Determine the [x, y] coordinate at the center of the cell enclosing the given text.  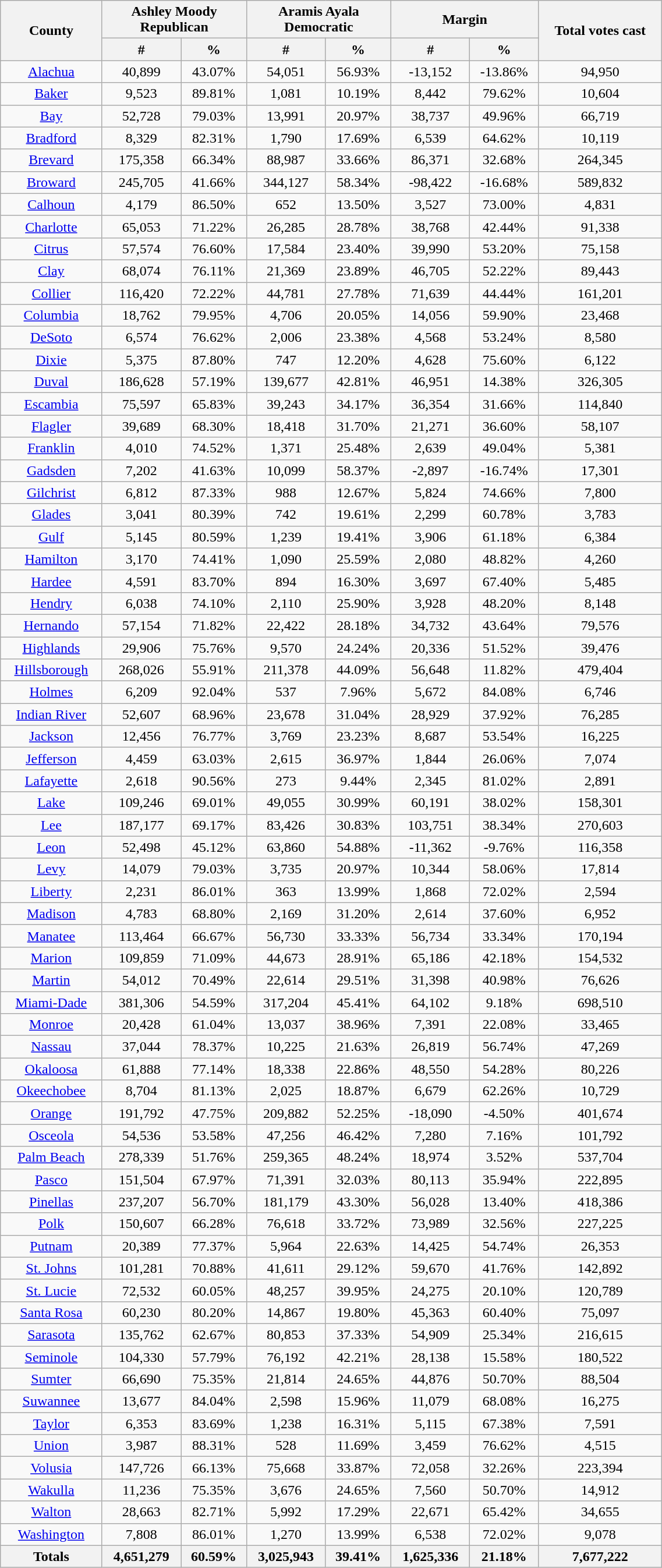
59,670 [430, 1268]
76.60% [214, 249]
66.13% [214, 1468]
Gulf [51, 537]
14,079 [141, 869]
4,515 [600, 1446]
Taylor [51, 1424]
344,127 [285, 182]
4,179 [141, 204]
17,301 [600, 470]
191,792 [141, 1113]
62.67% [214, 1335]
Washington [51, 1534]
19.41% [359, 537]
Franklin [51, 448]
Nassau [51, 1047]
14,867 [285, 1312]
237,207 [141, 1202]
23,468 [600, 316]
Holmes [51, 692]
55.91% [214, 670]
52,607 [141, 714]
17,814 [600, 869]
57.79% [214, 1357]
4,651,279 [141, 1556]
87.33% [214, 493]
211,378 [285, 670]
77.37% [214, 1246]
31,398 [430, 980]
3,906 [430, 537]
18,974 [430, 1158]
3,170 [141, 559]
33.72% [359, 1224]
-16.74% [504, 470]
80.20% [214, 1312]
4,783 [141, 914]
16,275 [600, 1401]
41.76% [504, 1268]
Brevard [51, 160]
75.60% [504, 360]
66,719 [600, 116]
74.41% [214, 559]
68.30% [214, 426]
47,256 [285, 1135]
Putnam [51, 1246]
39,476 [600, 648]
29.51% [359, 980]
56,730 [285, 936]
Charlotte [51, 226]
66.34% [214, 160]
Collier [51, 293]
57,574 [141, 249]
24.24% [359, 648]
7,800 [600, 493]
56,028 [430, 1202]
8,704 [141, 1091]
21,271 [430, 426]
19.61% [359, 515]
29,906 [141, 648]
18,762 [141, 316]
109,246 [141, 803]
209,882 [285, 1113]
25.34% [504, 1335]
43.07% [214, 72]
87.80% [214, 360]
6,952 [600, 914]
273 [285, 781]
4,010 [141, 448]
42.81% [359, 382]
Levy [51, 869]
66.67% [214, 936]
2,110 [285, 603]
Alachua [51, 72]
22.86% [359, 1069]
33,465 [600, 1025]
31.70% [359, 426]
10,604 [600, 94]
14,056 [430, 316]
7,074 [600, 759]
39,990 [430, 249]
63.03% [214, 759]
2,598 [285, 1401]
64,102 [430, 1002]
69.17% [214, 825]
35.94% [504, 1180]
Leon [51, 847]
Calhoun [51, 204]
Osceola [51, 1135]
-98,422 [430, 182]
53.58% [214, 1135]
54.74% [504, 1246]
1,844 [430, 759]
43.30% [359, 1202]
Liberty [51, 891]
6,538 [430, 1534]
45.12% [214, 847]
2,299 [430, 515]
6,746 [600, 692]
5,964 [285, 1246]
2,639 [430, 448]
114,840 [600, 404]
74.10% [214, 603]
11,079 [430, 1401]
60.59% [214, 1556]
14,912 [600, 1490]
Highlands [51, 648]
74.52% [214, 448]
150,607 [141, 1224]
10,225 [285, 1047]
25.48% [359, 448]
79.95% [214, 316]
80.39% [214, 515]
2,594 [600, 891]
Dixie [51, 360]
88.31% [214, 1446]
101,792 [600, 1135]
1,081 [285, 94]
48,550 [430, 1069]
58.06% [504, 869]
10,729 [600, 1091]
39.41% [359, 1556]
-11,362 [430, 847]
Broward [51, 182]
-9.76% [504, 847]
St. Lucie [51, 1290]
28,663 [141, 1512]
88,987 [285, 160]
Union [51, 1446]
21.63% [359, 1047]
St. Johns [51, 1268]
22,422 [285, 625]
89.81% [214, 94]
Gadsden [51, 470]
54.88% [359, 847]
48.82% [504, 559]
33.33% [359, 936]
223,394 [600, 1468]
Citrus [51, 249]
56.70% [214, 1202]
Lafayette [51, 781]
24,275 [430, 1290]
135,762 [141, 1335]
37.92% [504, 714]
36.97% [359, 759]
4,568 [430, 338]
75.76% [214, 648]
54,909 [430, 1335]
44,781 [285, 293]
84.08% [504, 692]
39,689 [141, 426]
139,677 [285, 382]
Clay [51, 271]
13.40% [504, 1202]
Jackson [51, 737]
175,358 [141, 160]
21,369 [285, 271]
26,819 [430, 1047]
10,119 [600, 138]
30.83% [359, 825]
58,107 [600, 426]
20,336 [430, 648]
61,888 [141, 1069]
589,832 [600, 182]
2,231 [141, 891]
245,705 [141, 182]
68.96% [214, 714]
46,705 [430, 271]
37,044 [141, 1047]
3,735 [285, 869]
Okaloosa [51, 1069]
65.83% [214, 404]
81.13% [214, 1091]
988 [285, 493]
75,668 [285, 1468]
32.03% [359, 1180]
7,560 [430, 1490]
38.96% [359, 1025]
66.28% [214, 1224]
1,625,336 [430, 1556]
22,671 [430, 1512]
479,404 [600, 670]
56.74% [504, 1047]
747 [285, 360]
91,338 [600, 226]
9.18% [504, 1002]
23.89% [359, 271]
32.68% [504, 160]
68.08% [504, 1401]
363 [285, 891]
26,353 [600, 1246]
63,860 [285, 847]
1,270 [285, 1534]
5,992 [285, 1512]
14.38% [504, 382]
43.64% [504, 625]
76.11% [214, 271]
38,768 [430, 226]
62.26% [504, 1091]
8,442 [430, 94]
60.05% [214, 1290]
56,648 [430, 670]
51.76% [214, 1158]
264,345 [600, 160]
3,459 [430, 1446]
79.62% [504, 94]
5,145 [141, 537]
72,532 [141, 1290]
48,257 [285, 1290]
Gilchrist [51, 493]
71.22% [214, 226]
Escambia [51, 404]
56.93% [359, 72]
4,591 [141, 581]
Indian River [51, 714]
259,365 [285, 1158]
29.12% [359, 1268]
528 [285, 1446]
81.02% [504, 781]
158,301 [600, 803]
52.25% [359, 1113]
72.22% [214, 293]
17.29% [359, 1512]
7,677,222 [600, 1556]
75,597 [141, 404]
222,895 [600, 1180]
61.18% [504, 537]
894 [285, 581]
Marion [51, 958]
9,523 [141, 94]
65.42% [504, 1512]
151,504 [141, 1180]
21,814 [285, 1379]
13,037 [285, 1025]
67.38% [504, 1424]
23.40% [359, 249]
28,929 [430, 714]
82.71% [214, 1512]
13.50% [359, 204]
20.05% [359, 316]
186,628 [141, 382]
33.87% [359, 1468]
32.26% [504, 1468]
3,676 [285, 1490]
71.82% [214, 625]
104,330 [141, 1357]
38.02% [504, 803]
Jefferson [51, 759]
49,055 [285, 803]
6,539 [430, 138]
17,584 [285, 249]
7,808 [141, 1534]
103,751 [430, 825]
Baker [51, 94]
76,618 [285, 1224]
49.96% [504, 116]
Lake [51, 803]
20,428 [141, 1025]
10,344 [430, 869]
Hendry [51, 603]
142,892 [600, 1268]
5,375 [141, 360]
698,510 [600, 1002]
652 [285, 204]
154,532 [600, 958]
28.78% [359, 226]
Wakulla [51, 1490]
76.77% [214, 737]
Aramis AyalaDemocratic [318, 20]
7.96% [359, 692]
86,371 [430, 160]
94,950 [600, 72]
54.28% [504, 1069]
38,737 [430, 116]
8,580 [600, 338]
6,574 [141, 338]
67.40% [504, 581]
75,097 [600, 1312]
278,339 [141, 1158]
4,706 [285, 316]
82.31% [214, 138]
11.69% [359, 1446]
28.18% [359, 625]
3,928 [430, 603]
23.23% [359, 737]
6,812 [141, 493]
37.33% [359, 1335]
53.20% [504, 249]
-2,897 [430, 470]
Santa Rosa [51, 1312]
44.44% [504, 293]
52,728 [141, 116]
4,831 [600, 204]
25.59% [359, 559]
Pasco [51, 1180]
Sarasota [51, 1335]
1,239 [285, 537]
12,456 [141, 737]
51.52% [504, 648]
60.78% [504, 515]
52.22% [504, 271]
Hernando [51, 625]
2,615 [285, 759]
5,115 [430, 1424]
92.04% [214, 692]
80,113 [430, 1180]
Polk [51, 1224]
Palm Beach [51, 1158]
18,418 [285, 426]
-4.50% [504, 1113]
109,859 [141, 958]
83.69% [214, 1424]
5,485 [600, 581]
6,209 [141, 692]
88,504 [600, 1379]
5,381 [600, 448]
86.50% [214, 204]
1,790 [285, 138]
120,789 [600, 1290]
Monroe [51, 1025]
22.08% [504, 1025]
4,628 [430, 360]
Hardee [51, 581]
60,191 [430, 803]
44,876 [430, 1379]
6,122 [600, 360]
34,732 [430, 625]
57.19% [214, 382]
57,154 [141, 625]
2,891 [600, 781]
Bay [51, 116]
270,603 [600, 825]
71,391 [285, 1180]
6,353 [141, 1424]
Volusia [51, 1468]
74.66% [504, 493]
59.90% [504, 316]
116,358 [600, 847]
39,243 [285, 404]
3,783 [600, 515]
15.96% [359, 1401]
76,285 [600, 714]
Lee [51, 825]
65,186 [430, 958]
180,522 [600, 1357]
187,177 [141, 825]
1,238 [285, 1424]
Walton [51, 1512]
52,498 [141, 847]
Ashley MoodyRepublican [174, 20]
8,148 [600, 603]
42.18% [504, 958]
Sumter [51, 1379]
4,459 [141, 759]
9,078 [600, 1534]
-18,090 [430, 1113]
41.63% [214, 470]
161,201 [600, 293]
42.21% [359, 1357]
Flagler [51, 426]
46,951 [430, 382]
48.24% [359, 1158]
116,420 [141, 293]
381,306 [141, 1002]
80,853 [285, 1335]
39.95% [359, 1290]
16.30% [359, 581]
1,090 [285, 559]
20.10% [504, 1290]
418,386 [600, 1202]
73.00% [504, 204]
89,443 [600, 271]
147,726 [141, 1468]
7,391 [430, 1025]
83,426 [285, 825]
537 [285, 692]
38.34% [504, 825]
70.49% [214, 980]
28,138 [430, 1357]
Glades [51, 515]
16,225 [600, 737]
268,026 [141, 670]
11.82% [504, 670]
54,536 [141, 1135]
19.80% [359, 1312]
73,989 [430, 1224]
3,987 [141, 1446]
49.04% [504, 448]
26.06% [504, 759]
33.34% [504, 936]
5,672 [430, 692]
2,025 [285, 1091]
66,690 [141, 1379]
70.88% [214, 1268]
9,570 [285, 648]
6,384 [600, 537]
7.16% [504, 1135]
5,824 [430, 493]
84.04% [214, 1401]
54,012 [141, 980]
12.20% [359, 360]
Bradford [51, 138]
80,226 [600, 1069]
42.44% [504, 226]
2,080 [430, 559]
30.99% [359, 803]
-16.68% [504, 182]
13,991 [285, 116]
County [51, 30]
69.01% [214, 803]
20,389 [141, 1246]
8,687 [430, 737]
44,673 [285, 958]
41.66% [214, 182]
25.90% [359, 603]
8,329 [141, 138]
2,614 [430, 914]
58.34% [359, 182]
Totals [51, 1556]
45.41% [359, 1002]
54.59% [214, 1002]
Hillsborough [51, 670]
170,194 [600, 936]
Orange [51, 1113]
53.54% [504, 737]
83.70% [214, 581]
Okeechobee [51, 1091]
Miami-Dade [51, 1002]
17.69% [359, 138]
7,591 [600, 1424]
-13.86% [504, 72]
41,611 [285, 1268]
3,527 [430, 204]
90.56% [214, 781]
68,074 [141, 271]
Hamilton [51, 559]
76,626 [600, 980]
22,614 [285, 980]
18.87% [359, 1091]
9.44% [359, 781]
40,899 [141, 72]
1,868 [430, 891]
80.59% [214, 537]
Margin [465, 20]
36.60% [504, 426]
23.38% [359, 338]
317,204 [285, 1002]
53.24% [504, 338]
22.63% [359, 1246]
65,053 [141, 226]
44.09% [359, 670]
15.58% [504, 1357]
27.78% [359, 293]
40.98% [504, 980]
71.09% [214, 958]
Manatee [51, 936]
2,345 [430, 781]
12.67% [359, 493]
Columbia [51, 316]
DeSoto [51, 338]
78.37% [214, 1047]
216,615 [600, 1335]
3.52% [504, 1158]
31.04% [359, 714]
36,354 [430, 404]
7,280 [430, 1135]
2,169 [285, 914]
Total votes cast [600, 30]
6,038 [141, 603]
Suwannee [51, 1401]
31.20% [359, 914]
60.40% [504, 1312]
76,192 [285, 1357]
-13,152 [430, 72]
31.66% [504, 404]
56,734 [430, 936]
71,639 [430, 293]
34.17% [359, 404]
47,269 [600, 1047]
34,655 [600, 1512]
Duval [51, 382]
64.62% [504, 138]
3,041 [141, 515]
13,677 [141, 1401]
77.14% [214, 1069]
54,051 [285, 72]
26,285 [285, 226]
61.04% [214, 1025]
181,179 [285, 1202]
Madison [51, 914]
21.18% [504, 1556]
3,025,943 [285, 1556]
18,338 [285, 1069]
28.91% [359, 958]
47.75% [214, 1113]
60,230 [141, 1312]
Seminole [51, 1357]
79,576 [600, 625]
32.56% [504, 1224]
4,260 [600, 559]
37.60% [504, 914]
2,006 [285, 338]
10,099 [285, 470]
3,769 [285, 737]
10.19% [359, 94]
68.80% [214, 914]
2,618 [141, 781]
14,425 [430, 1246]
75,158 [600, 249]
3,697 [430, 581]
401,674 [600, 1113]
7,202 [141, 470]
16.31% [359, 1424]
537,704 [600, 1158]
11,236 [141, 1490]
742 [285, 515]
48.20% [504, 603]
1,371 [285, 448]
23,678 [285, 714]
Martin [51, 980]
72,058 [430, 1468]
46.42% [359, 1135]
45,363 [430, 1312]
Pinellas [51, 1202]
326,305 [600, 382]
33.66% [359, 160]
6,679 [430, 1091]
113,464 [141, 936]
101,281 [141, 1268]
227,225 [600, 1224]
67.97% [214, 1180]
58.37% [359, 470]
